Output the [x, y] coordinate of the center of the cell containing the given text.  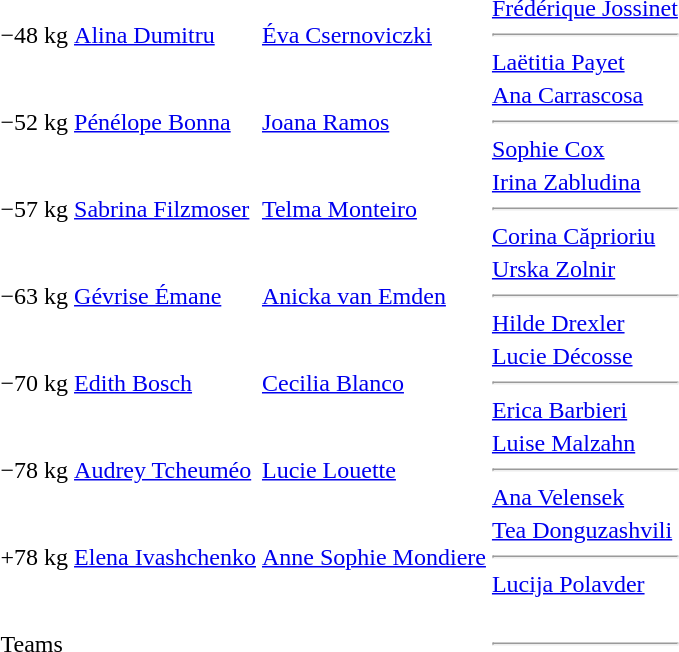
Gévrise Émane [166, 296]
Elena Ivashchenko [166, 557]
Ana Carrascosa Sophie Cox [584, 122]
Irina Zabludina Corina Căprioriu [584, 209]
Sabrina Filzmoser [166, 209]
Urska Zolnir Hilde Drexler [584, 296]
Pénélope Bonna [166, 122]
Anne Sophie Mondiere [374, 557]
Audrey Tcheuméo [166, 470]
Edith Bosch [166, 383]
Anicka van Emden [374, 296]
Lucie Décosse Erica Barbieri [584, 383]
Luise Malzahn Ana Velensek [584, 470]
Telma Monteiro [374, 209]
Cecilia Blanco [374, 383]
Joana Ramos [374, 122]
Lucie Louette [374, 470]
Tea Donguzashvili Lucija Polavder [584, 557]
